Scan for the cell matching the given text and deliver its [X, Y] coordinate at center. 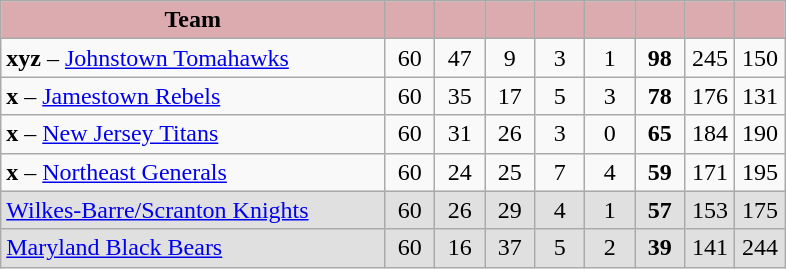
98 [660, 58]
16 [460, 248]
9 [510, 58]
35 [460, 96]
24 [460, 172]
xyz – Johnstown Tomahawks [193, 58]
65 [660, 134]
29 [510, 210]
175 [760, 210]
57 [660, 210]
Wilkes-Barre/Scranton Knights [193, 210]
47 [460, 58]
25 [510, 172]
0 [610, 134]
2 [610, 248]
Team [193, 20]
x – New Jersey Titans [193, 134]
37 [510, 248]
39 [660, 248]
x – Jamestown Rebels [193, 96]
176 [710, 96]
195 [760, 172]
244 [760, 248]
141 [710, 248]
78 [660, 96]
Maryland Black Bears [193, 248]
184 [710, 134]
31 [460, 134]
171 [710, 172]
59 [660, 172]
245 [710, 58]
17 [510, 96]
x – Northeast Generals [193, 172]
153 [710, 210]
150 [760, 58]
190 [760, 134]
131 [760, 96]
7 [560, 172]
